For the text-containing cell, return its midpoint in (x, y) coordinate format. 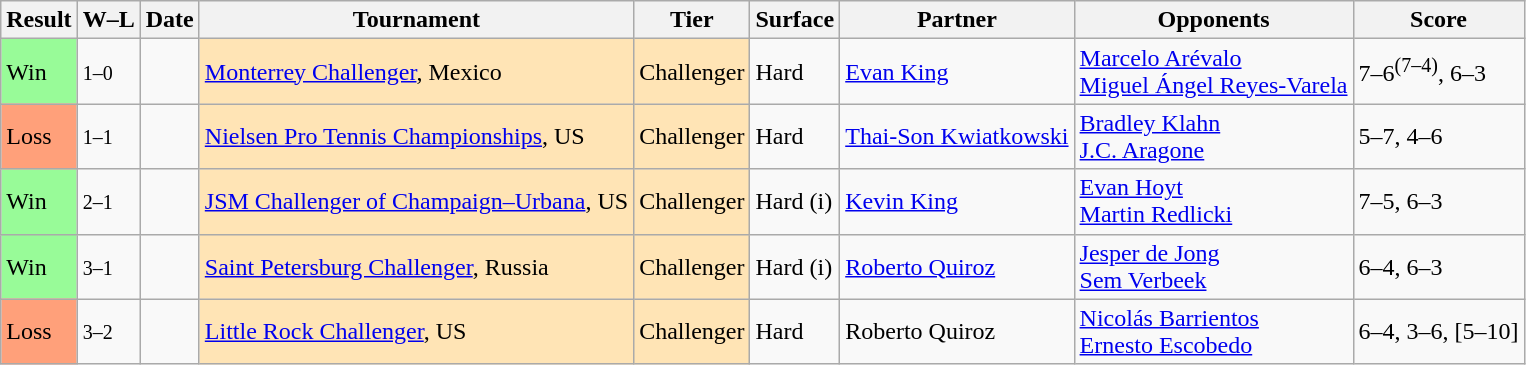
Date (170, 20)
Nicolás Barrientos Ernesto Escobedo (1214, 332)
Monterrey Challenger, Mexico (416, 72)
1–0 (108, 72)
Partner (957, 20)
Tournament (416, 20)
Result (39, 20)
JSM Challenger of Champaign–Urbana, US (416, 202)
Bradley Klahn J.C. Aragone (1214, 136)
Saint Petersburg Challenger, Russia (416, 266)
Marcelo Arévalo Miguel Ángel Reyes-Varela (1214, 72)
Score (1438, 20)
W–L (108, 20)
6–4, 6–3 (1438, 266)
3–1 (108, 266)
7–6(7–4), 6–3 (1438, 72)
1–1 (108, 136)
Tier (692, 20)
Evan King (957, 72)
3–2 (108, 332)
Jesper de Jong Sem Verbeek (1214, 266)
Little Rock Challenger, US (416, 332)
5–7, 4–6 (1438, 136)
2–1 (108, 202)
7–5, 6–3 (1438, 202)
Surface (795, 20)
Opponents (1214, 20)
Kevin King (957, 202)
Evan Hoyt Martin Redlicki (1214, 202)
Thai-Son Kwiatkowski (957, 136)
Nielsen Pro Tennis Championships, US (416, 136)
6–4, 3–6, [5–10] (1438, 332)
